Scan for the cell matching the given text and deliver its [X, Y] coordinate at center. 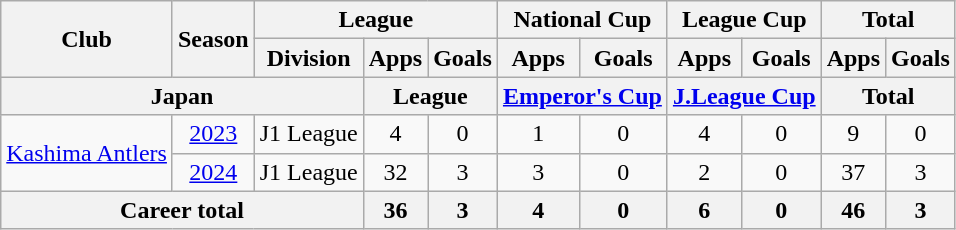
2023 [213, 134]
League Cup [744, 20]
2024 [213, 172]
J.League Cup [744, 96]
National Cup [582, 20]
2 [704, 172]
9 [853, 134]
Japan [182, 96]
Division [308, 58]
36 [395, 210]
Career total [182, 210]
32 [395, 172]
46 [853, 210]
Emperor's Cup [582, 96]
37 [853, 172]
1 [538, 134]
Season [213, 39]
Club [87, 39]
6 [704, 210]
Kashima Antlers [87, 153]
